Provide the [x, y] coordinate of the cell's center where the given text is located.  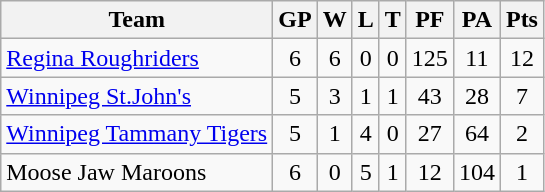
L [366, 20]
7 [522, 96]
GP [295, 20]
Pts [522, 20]
Winnipeg Tammany Tigers [137, 134]
2 [522, 134]
43 [430, 96]
Winnipeg St.John's [137, 96]
PA [476, 20]
Team [137, 20]
3 [334, 96]
11 [476, 58]
125 [430, 58]
PF [430, 20]
T [392, 20]
W [334, 20]
104 [476, 172]
4 [366, 134]
Moose Jaw Maroons [137, 172]
64 [476, 134]
28 [476, 96]
27 [430, 134]
Regina Roughriders [137, 58]
